Extract the [x, y] coordinate from the center of the cell holding the provided text.  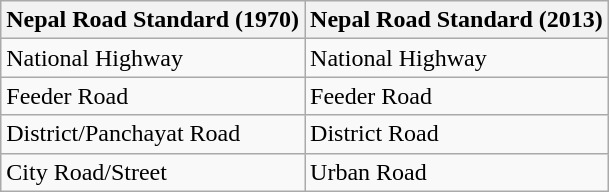
Nepal Road Standard (2013) [457, 20]
District/Panchayat Road [153, 134]
City Road/Street [153, 172]
Urban Road [457, 172]
District Road [457, 134]
Nepal Road Standard (1970) [153, 20]
